Detect which cell encompasses the target text, then output its (x, y) center coordinate. 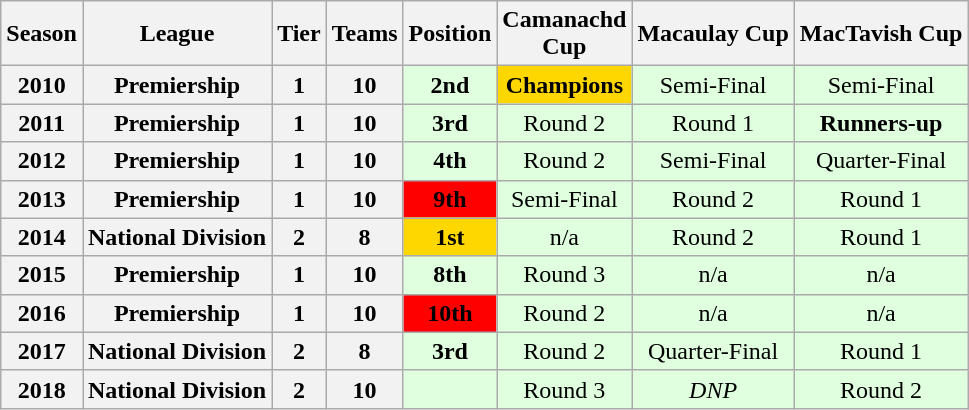
2018 (42, 389)
2nd (450, 85)
Position (450, 34)
8th (450, 275)
9th (450, 199)
4th (450, 161)
DNP (713, 389)
Macaulay Cup (713, 34)
2011 (42, 123)
10th (450, 313)
MacTavish Cup (881, 34)
Season (42, 34)
2016 (42, 313)
1st (450, 237)
Champions (564, 85)
2015 (42, 275)
League (176, 34)
Camanachd Cup (564, 34)
Teams (364, 34)
Tier (300, 34)
2014 (42, 237)
2012 (42, 161)
2010 (42, 85)
2017 (42, 351)
Runners-up (881, 123)
2013 (42, 199)
